For the text-containing cell, return its midpoint in [x, y] coordinate format. 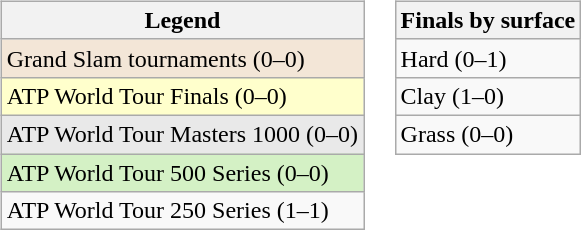
ATP World Tour 250 Series (1–1) [182, 211]
Finals by surface [488, 20]
Grand Slam tournaments (0–0) [182, 58]
ATP World Tour 500 Series (0–0) [182, 173]
Hard (0–1) [488, 58]
Legend [182, 20]
ATP World Tour Masters 1000 (0–0) [182, 134]
ATP World Tour Finals (0–0) [182, 96]
Grass (0–0) [488, 134]
Clay (1–0) [488, 96]
